Identify which cell holds the provided text, then report its (X, Y) central coordinate. 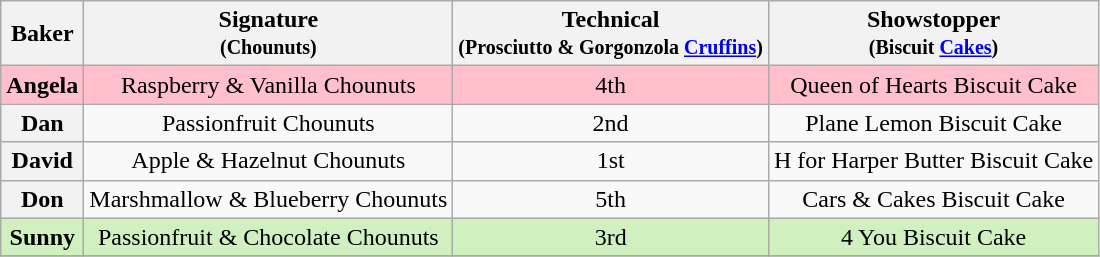
Don (42, 199)
1st (611, 161)
Cars & Cakes Biscuit Cake (933, 199)
Apple & Hazelnut Chounuts (268, 161)
Passionfruit & Chocolate Chounuts (268, 237)
Showstopper(Biscuit Cakes) (933, 34)
Queen of Hearts Biscuit Cake (933, 85)
Plane Lemon Biscuit Cake (933, 123)
Raspberry & Vanilla Chounuts (268, 85)
H for Harper Butter Biscuit Cake (933, 161)
Signature(Chounuts) (268, 34)
Passionfruit Chounuts (268, 123)
2nd (611, 123)
Technical(Prosciutto & Gorgonzola Cruffins) (611, 34)
Baker (42, 34)
3rd (611, 237)
Angela (42, 85)
David (42, 161)
Dan (42, 123)
5th (611, 199)
Marshmallow & Blueberry Chounuts (268, 199)
4 You Biscuit Cake (933, 237)
Sunny (42, 237)
4th (611, 85)
